Detect which cell encompasses the target text, then output its [x, y] center coordinate. 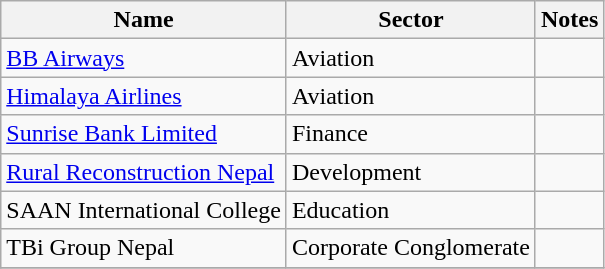
Corporate Conglomerate [410, 248]
Sector [410, 20]
Education [410, 210]
Rural Reconstruction Nepal [144, 172]
Finance [410, 134]
Development [410, 172]
Name [144, 20]
BB Airways [144, 58]
Notes [569, 20]
Himalaya Airlines [144, 96]
Sunrise Bank Limited [144, 134]
SAAN International College [144, 210]
TBi Group Nepal [144, 248]
